Output the [x, y] coordinate of the center of the cell containing the given text.  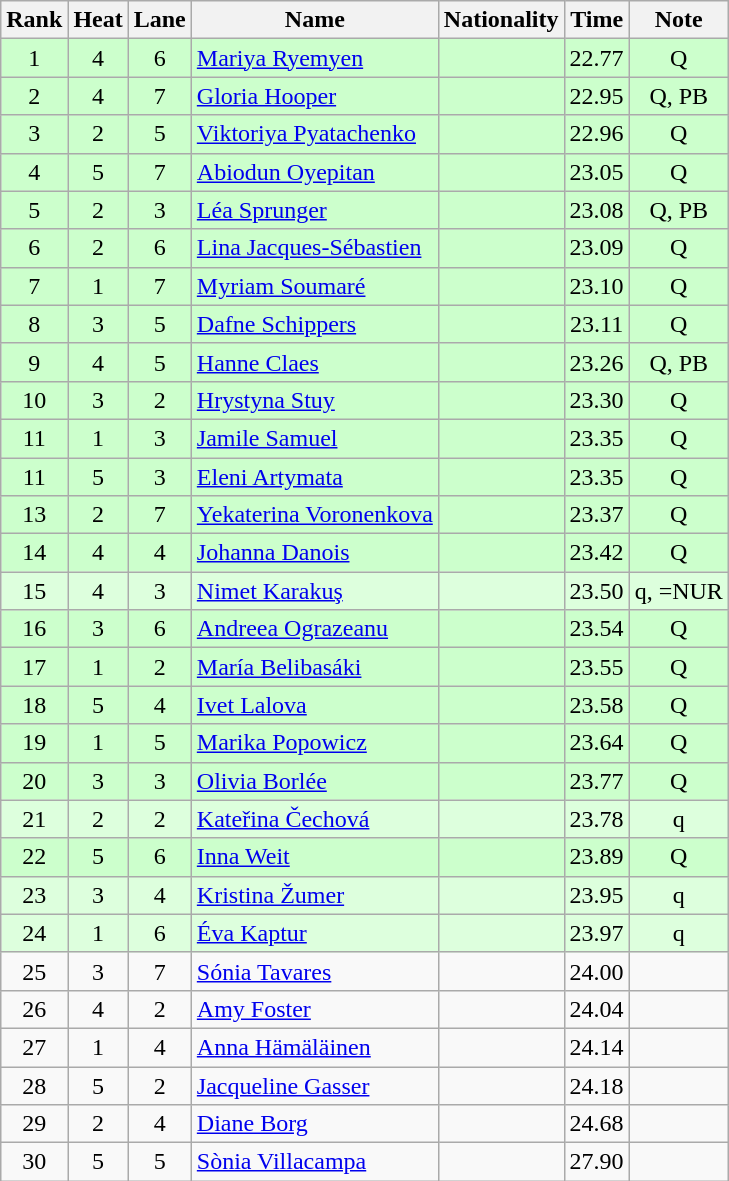
Jamile Samuel [314, 438]
Jacqueline Gasser [314, 1085]
8 [34, 324]
Abiodun Oyepitan [314, 172]
Ivet Lalova [314, 705]
Nimet Karakuş [314, 591]
9 [34, 362]
23.55 [596, 667]
24.00 [596, 971]
23.11 [596, 324]
23.26 [596, 362]
21 [34, 819]
23.95 [596, 895]
Éva Kaptur [314, 933]
18 [34, 705]
Dafne Schippers [314, 324]
22.96 [596, 134]
13 [34, 515]
23.89 [596, 857]
24.68 [596, 1124]
Eleni Artymata [314, 477]
27 [34, 1047]
Hrystyna Stuy [314, 400]
23.77 [596, 781]
María Belibasáki [314, 667]
20 [34, 781]
23.64 [596, 743]
22.95 [596, 96]
23.08 [596, 210]
23.50 [596, 591]
Viktoriya Pyatachenko [314, 134]
16 [34, 629]
10 [34, 400]
23.05 [596, 172]
22.77 [596, 58]
23.30 [596, 400]
Andreea Ograzeanu [314, 629]
19 [34, 743]
Lina Jacques-Sébastien [314, 248]
Sònia Villacampa [314, 1162]
Léa Sprunger [314, 210]
30 [34, 1162]
23.58 [596, 705]
24.18 [596, 1085]
Mariya Ryemyen [314, 58]
Note [678, 20]
Hanne Claes [314, 362]
23.09 [596, 248]
Anna Hämäläinen [314, 1047]
Heat [98, 20]
14 [34, 553]
Marika Popowicz [314, 743]
Rank [34, 20]
15 [34, 591]
Sónia Tavares [314, 971]
29 [34, 1124]
23.78 [596, 819]
24 [34, 933]
Kristina Žumer [314, 895]
Lane [160, 20]
24.04 [596, 1009]
Gloria Hooper [314, 96]
23.97 [596, 933]
Diane Borg [314, 1124]
q, =NUR [678, 591]
27.90 [596, 1162]
Yekaterina Voronenkova [314, 515]
17 [34, 667]
24.14 [596, 1047]
Inna Weit [314, 857]
Johanna Danois [314, 553]
Kateřina Čechová [314, 819]
23.37 [596, 515]
Olivia Borlée [314, 781]
23 [34, 895]
Nationality [501, 20]
22 [34, 857]
26 [34, 1009]
23.10 [596, 286]
28 [34, 1085]
25 [34, 971]
Myriam Soumaré [314, 286]
23.42 [596, 553]
Name [314, 20]
23.54 [596, 629]
Time [596, 20]
Amy Foster [314, 1009]
